Locate the cell with the specified text and output its [X, Y] center coordinate. 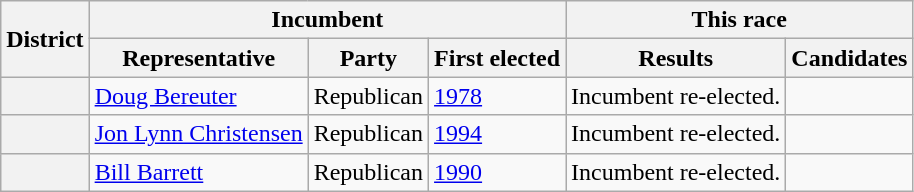
Candidates [850, 58]
Party [368, 58]
Results [676, 58]
Incumbent [327, 20]
Representative [198, 58]
1990 [498, 172]
District [45, 39]
1978 [498, 96]
Bill Barrett [198, 172]
First elected [498, 58]
Doug Bereuter [198, 96]
Jon Lynn Christensen [198, 134]
1994 [498, 134]
This race [740, 20]
